Identify which cell holds the provided text, then report its (X, Y) central coordinate. 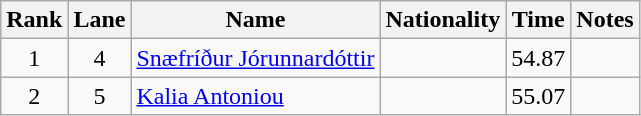
Time (538, 20)
55.07 (538, 96)
Lane (100, 20)
4 (100, 58)
1 (34, 58)
Rank (34, 20)
Nationality (443, 20)
54.87 (538, 58)
Kalia Antoniou (256, 96)
2 (34, 96)
Snæfríður Jórunnardóttir (256, 58)
Name (256, 20)
Notes (605, 20)
5 (100, 96)
